Find where the given text appears and provide that cell's center as [X, Y] coordinate. 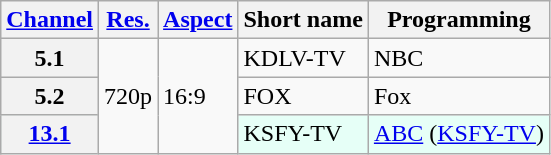
ABC (KSFY-TV) [458, 134]
Aspect [198, 20]
Channel [50, 20]
720p [128, 96]
5.1 [50, 58]
Res. [128, 20]
Programming [458, 20]
NBC [458, 58]
13.1 [50, 134]
Short name [303, 20]
16:9 [198, 96]
Fox [458, 96]
FOX [303, 96]
5.2 [50, 96]
KSFY-TV [303, 134]
KDLV-TV [303, 58]
